Provide the [X, Y] coordinate of the cell's center where the given text is located.  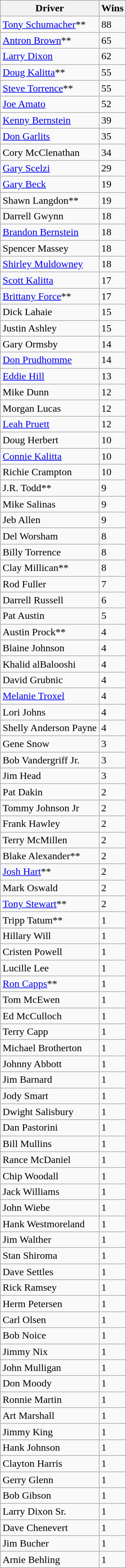
Dwight Salisbury [50, 1112]
Leah Pruett [50, 424]
6 [113, 600]
Shawn Langdon** [50, 200]
Pat Dakin [50, 792]
29 [113, 168]
J.R. Todd** [50, 488]
Dick Lahaie [50, 312]
Hank Westmoreland [50, 1224]
Larry Dixon [50, 56]
Brandon Bernstein [50, 232]
David Grubnic [50, 680]
Kenny Bernstein [50, 120]
Bob Gibson [50, 1496]
John Mulligan [50, 1368]
Scott Kalitta [50, 280]
Josh Hart** [50, 872]
Justin Ashley [50, 328]
Jim Head [50, 776]
Terry Capp [50, 1032]
Gerry Glenn [50, 1479]
Gene Snow [50, 744]
35 [113, 136]
Cristen Powell [50, 952]
Carl Olsen [50, 1320]
Morgan Lucas [50, 408]
34 [113, 152]
13 [113, 376]
88 [113, 24]
62 [113, 56]
Art Marshall [50, 1415]
Tony Stewart** [50, 904]
Darrell Gwynn [50, 216]
Connie Kalitta [50, 456]
Billy Torrence [50, 552]
Terry McMillen [50, 840]
Dave Chenevert [50, 1528]
Jimmy Nix [50, 1352]
Clayton Harris [50, 1463]
Don Prudhomme [50, 360]
Stan Shiroma [50, 1256]
Shirley Muldowney [50, 264]
Tony Schumacher** [50, 24]
Driver [50, 8]
Austin Prock** [50, 632]
Khalid alBalooshi [50, 664]
Jim Bucher [50, 1544]
Tripp Tatum** [50, 920]
Ronnie Martin [50, 1400]
Lori Johns [50, 712]
Larry Dixon Sr. [50, 1512]
Spencer Massey [50, 248]
Mike Salinas [50, 504]
Hank Johnson [50, 1447]
Doug Kalitta** [50, 72]
Jack Williams [50, 1192]
39 [113, 120]
Pat Austin [50, 616]
Ed McCulloch [50, 1016]
Don Garlits [50, 136]
Jim Barnard [50, 1080]
Darrell Russell [50, 600]
Brittany Force** [50, 296]
65 [113, 40]
Wins [113, 8]
Tommy Johnson Jr [50, 808]
Jim Walther [50, 1240]
Arnie Behling [50, 1560]
Ron Capps** [50, 984]
Mark Oswald [50, 888]
Doug Herbert [50, 440]
Jimmy King [50, 1431]
Blake Alexander** [50, 856]
Richie Crampton [50, 472]
Shelly Anderson Payne [50, 728]
Frank Hawley [50, 824]
Jody Smart [50, 1096]
Michael Brotherton [50, 1048]
Eddie Hill [50, 376]
Tom McEwen [50, 1000]
Don Moody [50, 1384]
Bill Mullins [50, 1144]
Antron Brown** [50, 40]
Gary Scelzi [50, 168]
Bob Vandergriff Jr. [50, 760]
John Wiebe [50, 1208]
Cory McClenathan [50, 152]
Rick Ramsey [50, 1288]
Blaine Johnson [50, 648]
Steve Torrence** [50, 88]
Del Worsham [50, 536]
Gary Beck [50, 184]
Clay Millican** [50, 568]
Jeb Allen [50, 520]
5 [113, 616]
Chip Woodall [50, 1176]
52 [113, 104]
Bob Noice [50, 1336]
Dan Pastorini [50, 1128]
Melanie Troxel [50, 696]
Rance McDaniel [50, 1160]
Dave Settles [50, 1272]
Hillary Will [50, 936]
Joe Amato [50, 104]
Mike Dunn [50, 392]
Gary Ormsby [50, 344]
Rod Fuller [50, 584]
Johnny Abbott [50, 1064]
Lucille Lee [50, 968]
7 [113, 584]
Herm Petersen [50, 1304]
